Determine the [X, Y] coordinate at the center of the cell enclosing the given text.  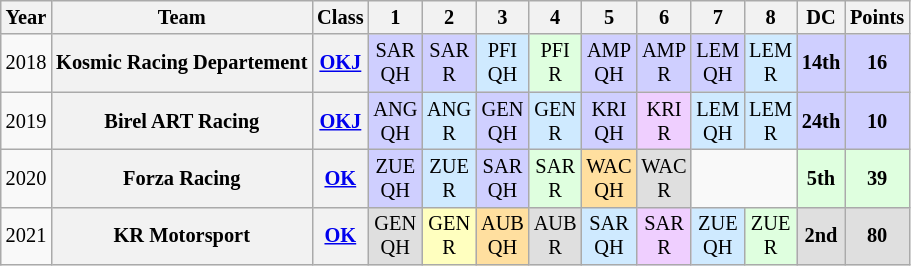
5 [610, 17]
24th [821, 121]
ANGQH [395, 121]
5th [821, 178]
3 [502, 17]
39 [877, 178]
Year [26, 17]
1 [395, 17]
WACQH [610, 178]
80 [877, 236]
6 [664, 17]
2nd [821, 236]
AMPR [664, 63]
KRIQH [610, 121]
AUBR [556, 236]
DC [821, 17]
AUBQH [502, 236]
Kosmic Racing Departement [182, 63]
Birel ART Racing [182, 121]
8 [770, 17]
2020 [26, 178]
10 [877, 121]
PFIR [556, 63]
4 [556, 17]
7 [718, 17]
Points [877, 17]
16 [877, 63]
AMPQH [610, 63]
2019 [26, 121]
KR Motorsport [182, 236]
WACR [664, 178]
2 [449, 17]
Forza Racing [182, 178]
Class [340, 17]
ANGR [449, 121]
PFIQH [502, 63]
Team [182, 17]
2021 [26, 236]
KRIR [664, 121]
14th [821, 63]
2018 [26, 63]
